Return [x, y] of the center of cell containing provided text 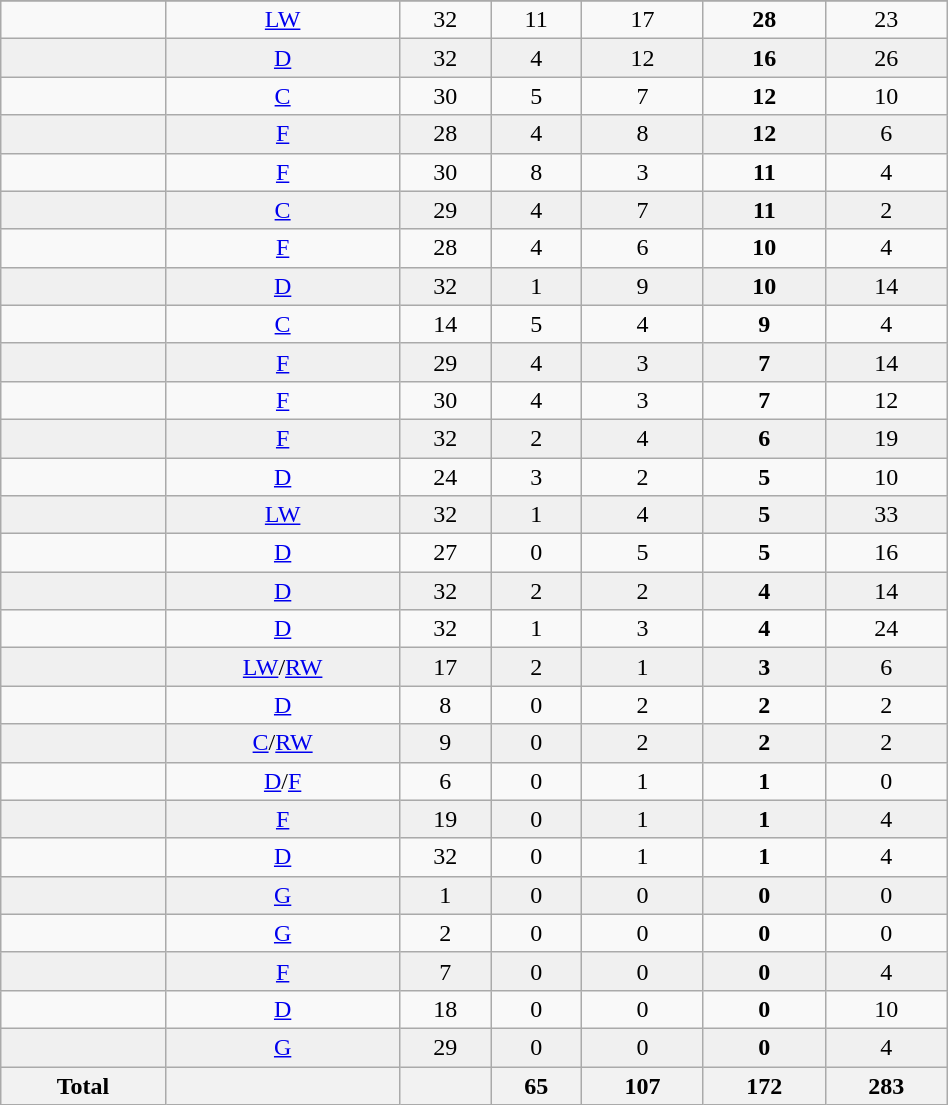
18 [446, 1009]
27 [446, 553]
65 [536, 1085]
Total [84, 1085]
C/RW [282, 743]
26 [886, 58]
107 [643, 1085]
D/F [282, 781]
283 [886, 1085]
23 [886, 20]
33 [886, 515]
LW/RW [282, 667]
172 [764, 1085]
